Return the (x, y) coordinate for the center point of the cell that contains the specified text.  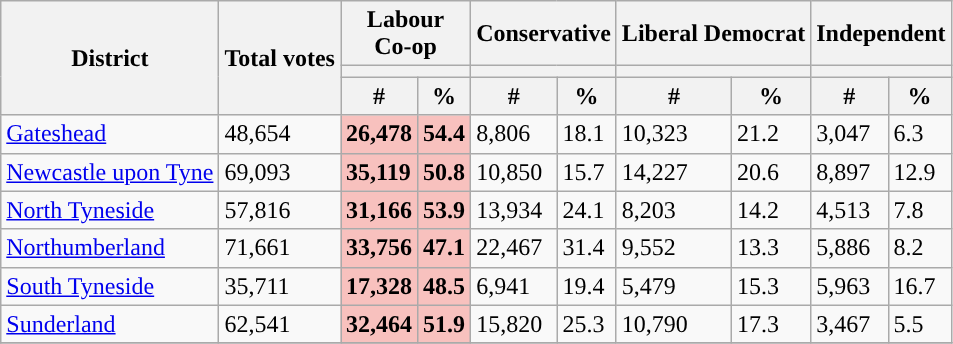
21.2 (770, 134)
33,756 (378, 248)
15,820 (514, 324)
Newcastle upon Tyne (110, 172)
North Tyneside (110, 210)
10,323 (674, 134)
4,513 (850, 210)
26,478 (378, 134)
13,934 (514, 210)
71,661 (280, 248)
22,467 (514, 248)
9,552 (674, 248)
62,541 (280, 324)
69,093 (280, 172)
3,047 (850, 134)
57,816 (280, 210)
Total votes (280, 58)
8.2 (920, 248)
14.2 (770, 210)
24.1 (586, 210)
18.1 (586, 134)
7.8 (920, 210)
16.7 (920, 286)
Northumberland (110, 248)
12.9 (920, 172)
31,166 (378, 210)
20.6 (770, 172)
Gateshead (110, 134)
47.1 (444, 248)
53.9 (444, 210)
5,963 (850, 286)
District (110, 58)
8,806 (514, 134)
8,203 (674, 210)
25.3 (586, 324)
48.5 (444, 286)
6,941 (514, 286)
8,897 (850, 172)
51.9 (444, 324)
10,850 (514, 172)
10,790 (674, 324)
South Tyneside (110, 286)
17,328 (378, 286)
35,711 (280, 286)
54.4 (444, 134)
5.5 (920, 324)
3,467 (850, 324)
Conservative (544, 34)
14,227 (674, 172)
5,886 (850, 248)
50.8 (444, 172)
15.3 (770, 286)
48,654 (280, 134)
31.4 (586, 248)
17.3 (770, 324)
Independent (881, 34)
LabourCo-op (405, 34)
Liberal Democrat (713, 34)
32,464 (378, 324)
6.3 (920, 134)
Sunderland (110, 324)
35,119 (378, 172)
5,479 (674, 286)
19.4 (586, 286)
13.3 (770, 248)
15.7 (586, 172)
